Scan for the cell matching the given text and deliver its (x, y) coordinate at center. 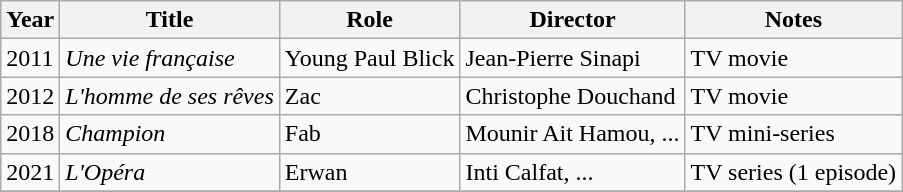
Christophe Douchand (572, 96)
Mounir Ait Hamou, ... (572, 134)
Director (572, 20)
Title (170, 20)
Inti Calfat, ... (572, 172)
Zac (370, 96)
Erwan (370, 172)
Jean-Pierre Sinapi (572, 58)
Role (370, 20)
Fab (370, 134)
Champion (170, 134)
L'homme de ses rêves (170, 96)
Notes (794, 20)
Year (30, 20)
L'Opéra (170, 172)
2018 (30, 134)
Young Paul Blick (370, 58)
2011 (30, 58)
2021 (30, 172)
TV series (1 episode) (794, 172)
2012 (30, 96)
Une vie française (170, 58)
TV mini-series (794, 134)
